Pinpoint the cell where the given text exists, returning its [x, y] midpoint coordinate. 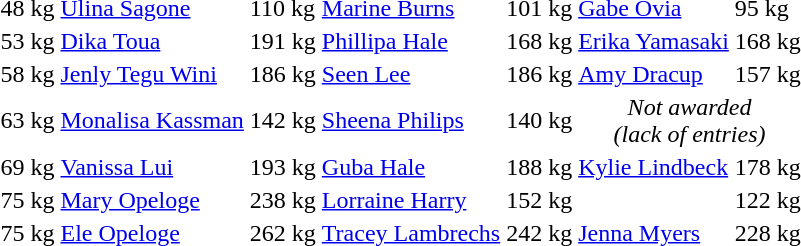
Mary Opeloge [152, 200]
152 kg [540, 200]
Amy Dracup [654, 74]
142 kg [282, 120]
Erika Yamasaki [654, 41]
140 kg [540, 120]
191 kg [282, 41]
Sheena Philips [410, 120]
Phillipa Hale [410, 41]
238 kg [282, 200]
188 kg [540, 167]
Lorraine Harry [410, 200]
Jenly Tegu Wini [152, 74]
Kylie Lindbeck [654, 167]
Vanissa Lui [152, 167]
Guba Hale [410, 167]
168 kg [540, 41]
Monalisa Kassman [152, 120]
Dika Toua [152, 41]
Seen Lee [410, 74]
193 kg [282, 167]
